Detect which cell encompasses the target text, then output its (x, y) center coordinate. 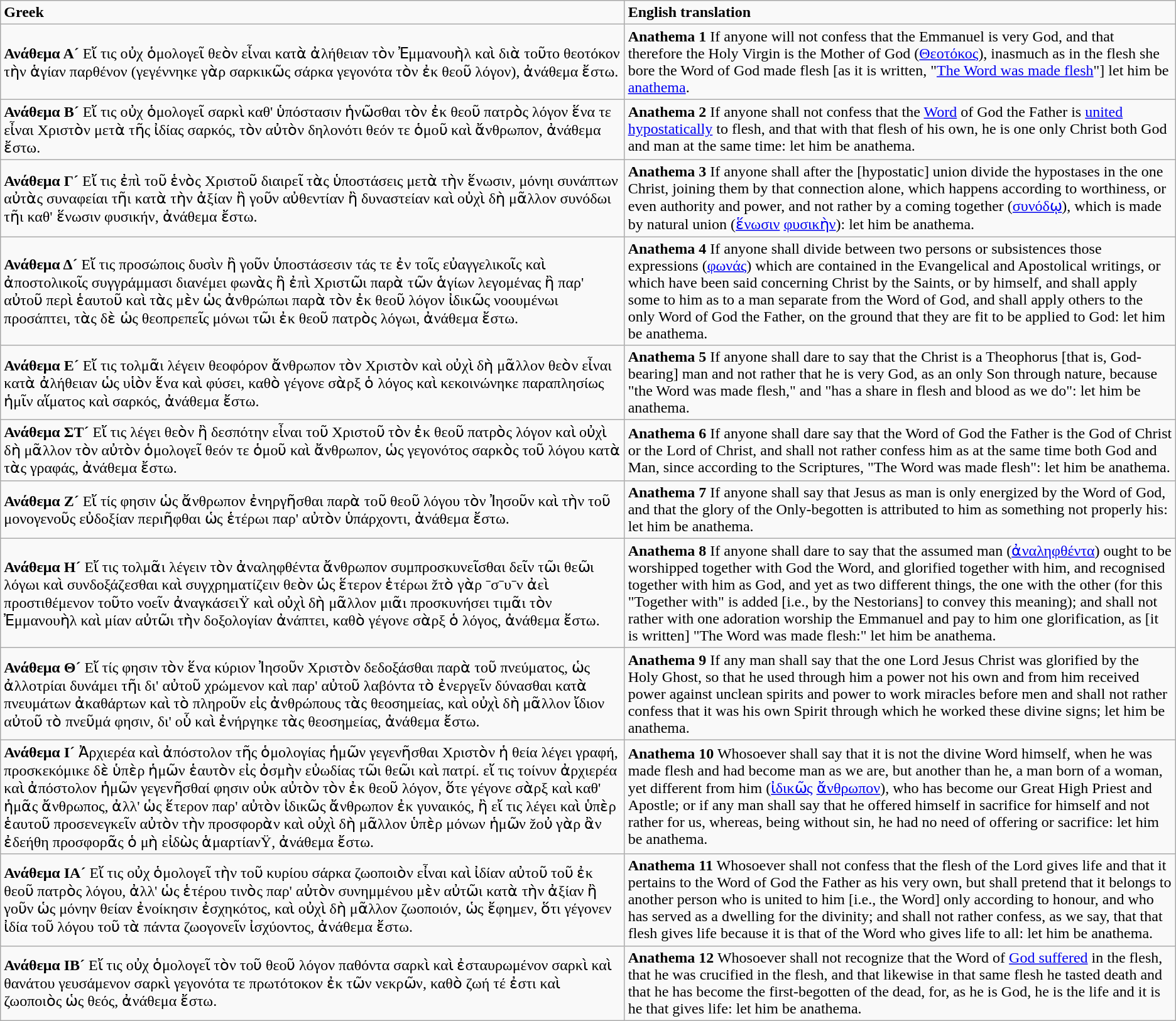
Greek (313, 13)
English translation (900, 13)
